Search for the cell housing the specified text and yield its [X, Y] center coordinate. 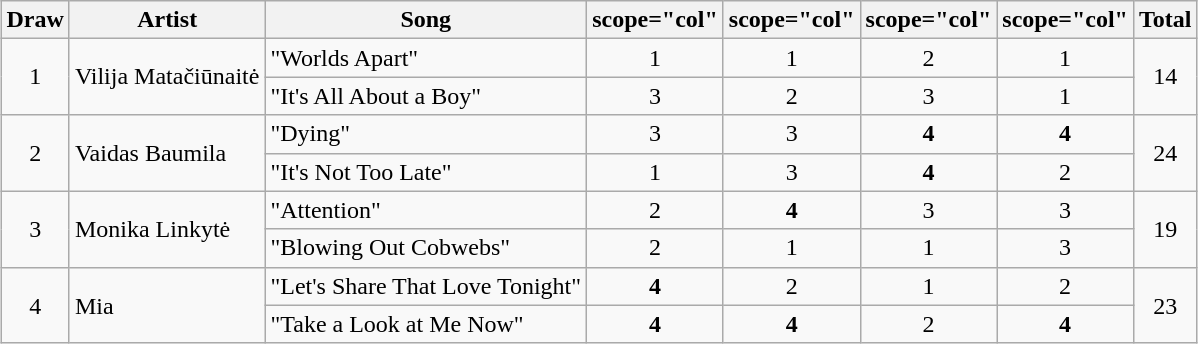
19 [1165, 229]
Artist [167, 20]
23 [1165, 305]
"Take a Look at Me Now" [426, 324]
Vilija Matačiūnaitė [167, 77]
24 [1165, 153]
"Let's Share That Love Tonight" [426, 286]
Total [1165, 20]
"It's Not Too Late" [426, 172]
"Worlds Apart" [426, 58]
"It's All About a Boy" [426, 96]
Monika Linkytė [167, 229]
"Blowing Out Cobwebs" [426, 248]
"Attention" [426, 210]
Mia [167, 305]
Song [426, 20]
14 [1165, 77]
Draw [35, 20]
Vaidas Baumila [167, 153]
"Dying" [426, 134]
